For the text-containing cell, return its midpoint in (X, Y) coordinate format. 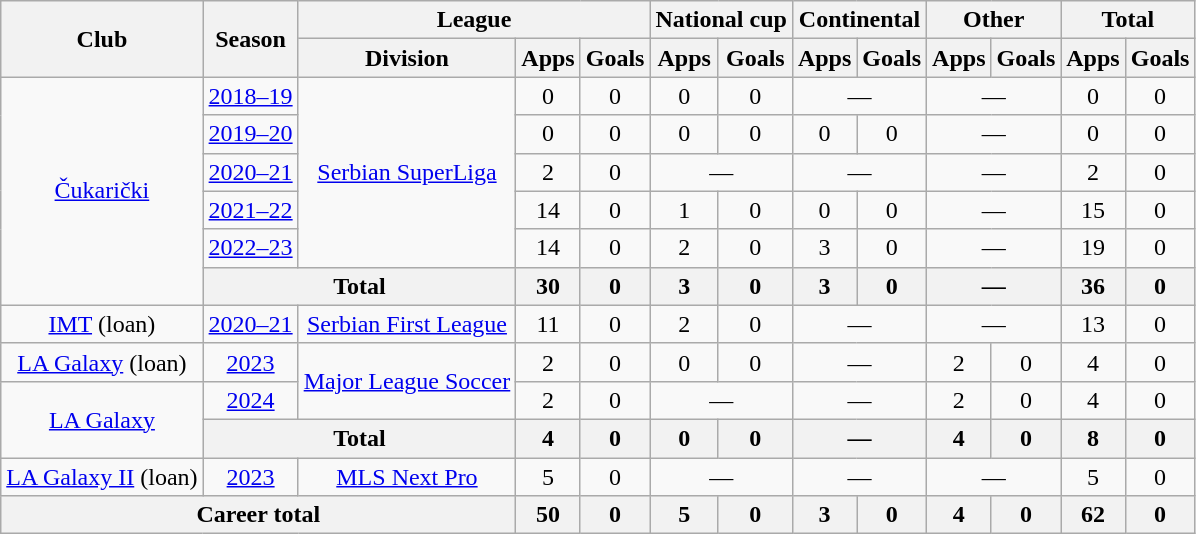
MLS Next Pro (407, 477)
Division (407, 58)
League (474, 20)
2021–22 (250, 210)
36 (1093, 286)
1 (684, 210)
2022–23 (250, 248)
8 (1093, 438)
62 (1093, 515)
2018–19 (250, 96)
15 (1093, 210)
Major League Soccer (407, 381)
Season (250, 39)
Serbian SuperLiga (407, 172)
Other (994, 20)
National cup (721, 20)
Serbian First League (407, 324)
Continental (859, 20)
Čukarički (102, 191)
50 (548, 515)
2024 (250, 400)
Career total (258, 515)
IMT (loan) (102, 324)
LA Galaxy (loan) (102, 362)
13 (1093, 324)
Club (102, 39)
2019–20 (250, 134)
11 (548, 324)
30 (548, 286)
LA Galaxy II (loan) (102, 477)
LA Galaxy (102, 419)
19 (1093, 248)
